Output the [X, Y] coordinate of the center of the cell containing the given text.  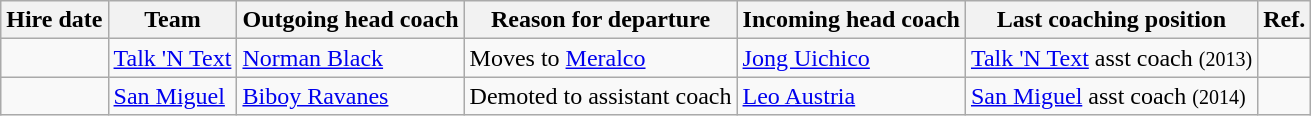
Leo Austria [851, 96]
Team [172, 20]
San Miguel [172, 96]
Talk 'N Text asst coach (2013) [1111, 58]
Ref. [1284, 20]
Jong Uichico [851, 58]
Talk 'N Text [172, 58]
Biboy Ravanes [350, 96]
Moves to Meralco [600, 58]
Outgoing head coach [350, 20]
Incoming head coach [851, 20]
Last coaching position [1111, 20]
Norman Black [350, 58]
Demoted to assistant coach [600, 96]
Reason for departure [600, 20]
San Miguel asst coach (2014) [1111, 96]
Hire date [54, 20]
